For the text-containing cell, return its midpoint in [X, Y] coordinate format. 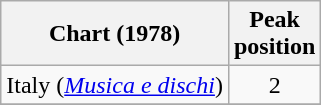
2 [274, 85]
Chart (1978) [115, 34]
Italy (Musica e dischi) [115, 85]
Peakposition [274, 34]
